Return the [X, Y] coordinate for the center point of the cell that contains the specified text.  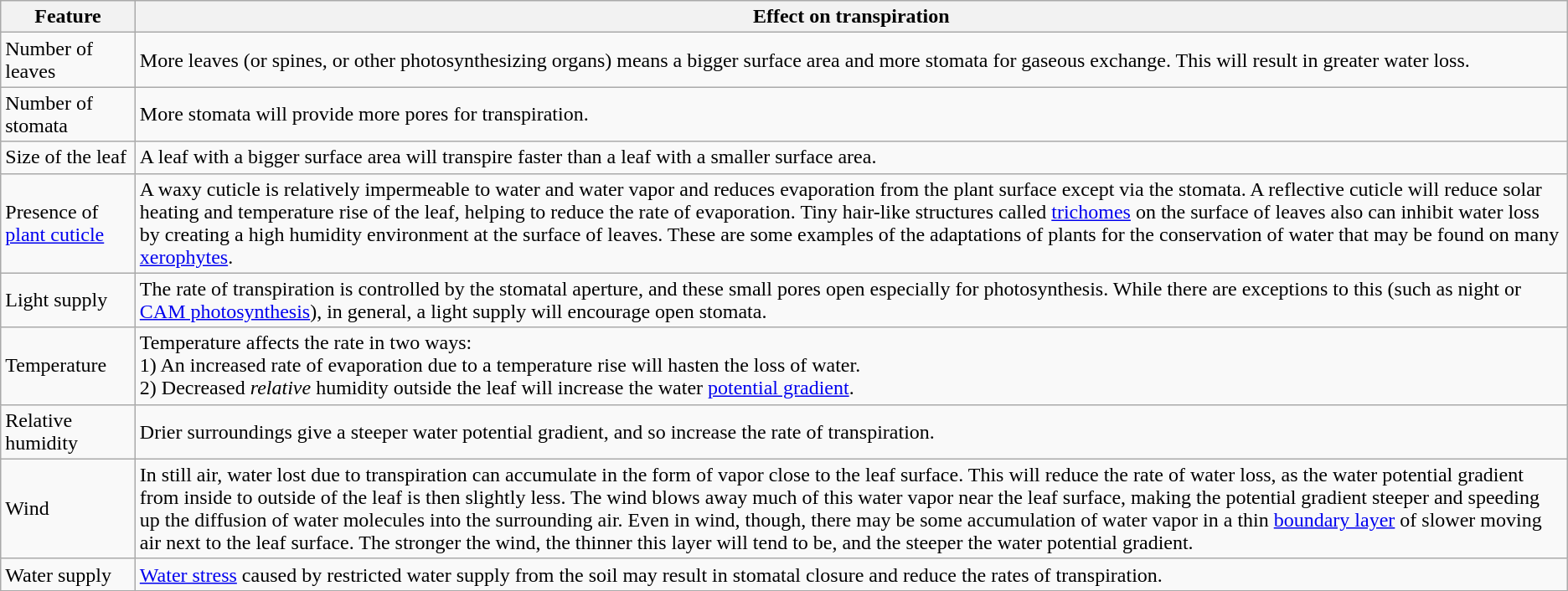
Size of the leaf [69, 157]
More stomata will provide more pores for transpiration. [851, 114]
A leaf with a bigger surface area will transpire faster than a leaf with a smaller surface area. [851, 157]
Number of leaves [69, 60]
Drier surroundings give a steeper water potential gradient, and so increase the rate of transpiration. [851, 432]
Presence of plant cuticle [69, 223]
Feature [69, 17]
Relative humidity [69, 432]
Water supply [69, 574]
Wind [69, 509]
Light supply [69, 300]
Water stress caused by restricted water supply from the soil may result in stomatal closure and reduce the rates of transpiration. [851, 574]
Number of stomata [69, 114]
Temperature [69, 366]
Effect on transpiration [851, 17]
